Extract the [x, y] coordinate from the center of the cell holding the provided text.  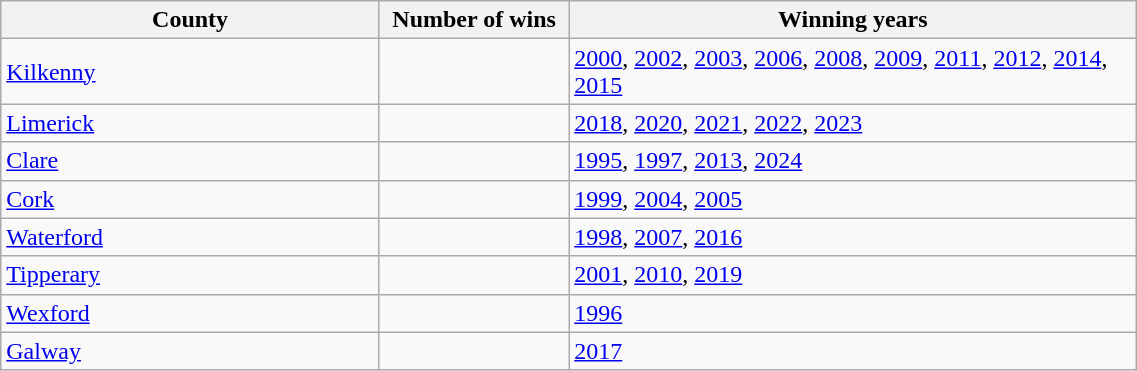
Number of wins [474, 20]
2001, 2010, 2019 [853, 275]
Waterford [190, 237]
County [190, 20]
Limerick [190, 123]
Wexford [190, 313]
1999, 2004, 2005 [853, 199]
1995, 1997, 2013, 2024 [853, 161]
2000, 2002, 2003, 2006, 2008, 2009, 2011, 2012, 2014, 2015 [853, 72]
Kilkenny [190, 72]
Cork [190, 199]
1998, 2007, 2016 [853, 237]
Winning years [853, 20]
Clare [190, 161]
2017 [853, 351]
1996 [853, 313]
Tipperary [190, 275]
2018, 2020, 2021, 2022, 2023 [853, 123]
Galway [190, 351]
